Find where the given text appears and provide that cell's center as (x, y) coordinate. 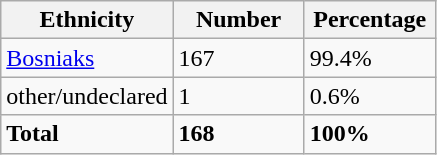
168 (238, 134)
167 (238, 58)
100% (370, 134)
Ethnicity (87, 20)
0.6% (370, 96)
Bosniaks (87, 58)
Total (87, 134)
other/undeclared (87, 96)
99.4% (370, 58)
1 (238, 96)
Percentage (370, 20)
Number (238, 20)
